Provide the (x, y) coordinate of the cell's center where the given text is located.  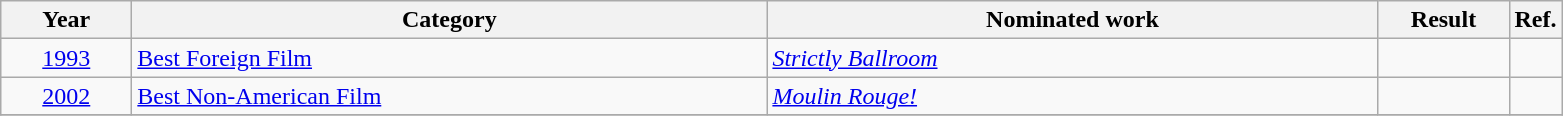
Result (1444, 20)
Strictly Ballroom (1072, 58)
1993 (66, 58)
Ref. (1536, 20)
Moulin Rouge! (1072, 96)
Best Non-American Film (450, 96)
Best Foreign Film (450, 58)
Category (450, 20)
Year (66, 20)
Nominated work (1072, 20)
2002 (66, 96)
